Determine the [X, Y] coordinate at the center of the cell enclosing the given text.  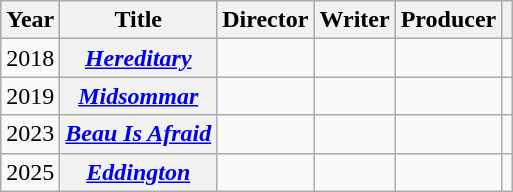
Writer [354, 20]
Producer [448, 20]
Midsommar [138, 96]
2019 [30, 96]
Hereditary [138, 58]
Eddington [138, 172]
Year [30, 20]
Beau Is Afraid [138, 134]
2025 [30, 172]
2018 [30, 58]
Title [138, 20]
Director [266, 20]
2023 [30, 134]
